Provide the [X, Y] coordinate of the cell's center where the given text is located.  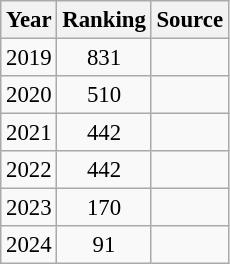
170 [104, 208]
510 [104, 95]
2022 [29, 170]
Year [29, 20]
2019 [29, 58]
Ranking [104, 20]
831 [104, 58]
2020 [29, 95]
2024 [29, 245]
91 [104, 245]
2021 [29, 133]
2023 [29, 208]
Source [190, 20]
